Return the (x, y) coordinate for the center point of the cell that contains the specified text.  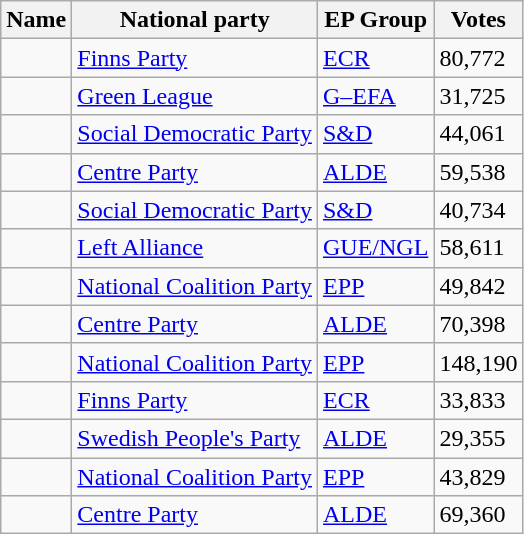
40,734 (478, 210)
70,398 (478, 324)
58,611 (478, 248)
Swedish People's Party (195, 438)
80,772 (478, 58)
44,061 (478, 134)
Votes (478, 20)
69,360 (478, 515)
G–EFA (375, 96)
GUE/NGL (375, 248)
EP Group (375, 20)
31,725 (478, 96)
33,833 (478, 400)
29,355 (478, 438)
National party (195, 20)
Green League (195, 96)
43,829 (478, 477)
Name (36, 20)
49,842 (478, 286)
59,538 (478, 172)
148,190 (478, 362)
Left Alliance (195, 248)
